Locate the cell with the specified text and output its [X, Y] center coordinate. 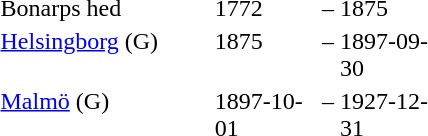
– [328, 54]
1875 [265, 54]
